Return [x, y] of the center of cell containing provided text 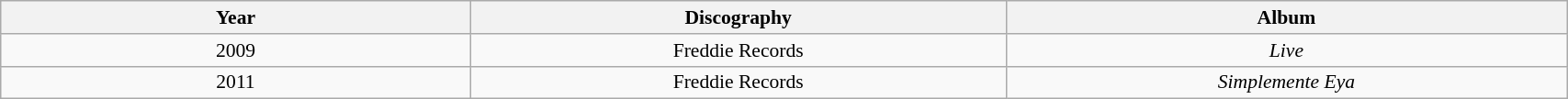
Album [1286, 17]
Year [235, 17]
2011 [235, 82]
Discography [739, 17]
Simplemente Eya [1286, 82]
Live [1286, 50]
2009 [235, 50]
